Determine the [x, y] coordinate at the center of the cell enclosing the given text.  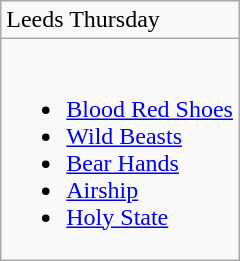
Blood Red ShoesWild BeastsBear HandsAirshipHoly State [120, 150]
Leeds Thursday [120, 20]
